Return [x, y] of the center of cell containing provided text 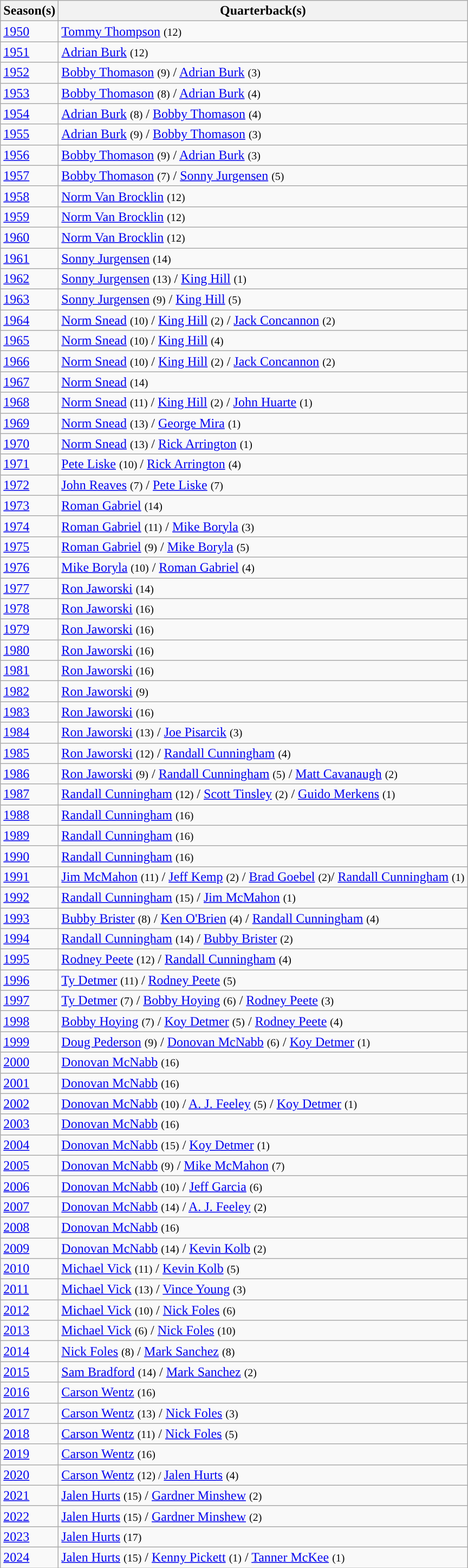
1965 [29, 341]
2013 [29, 1331]
Michael Vick (10) / Nick Foles (6) [263, 1310]
Adrian Burk (8) / Bobby Thomason (4) [263, 114]
1994 [29, 939]
2022 [29, 1516]
Sam Bradford (14) / Mark Sanchez (2) [263, 1372]
1996 [29, 980]
1966 [29, 361]
Donovan McNabb (9) / Mike McMahon (7) [263, 1165]
2009 [29, 1248]
Mike Boryla (10) / Roman Gabriel (4) [263, 567]
1981 [29, 671]
Doug Pederson (9) / Donovan McNabb (6) / Koy Detmer (1) [263, 1042]
Sonny Jurgensen (13) / King Hill (1) [263, 279]
Adrian Burk (12) [263, 52]
Nick Foles (8) / Mark Sanchez (8) [263, 1351]
Jim McMahon (11) / Jeff Kemp (2) / Brad Goebel (2)/ Randall Cunningham (1) [263, 877]
1997 [29, 1001]
1955 [29, 134]
1987 [29, 794]
1979 [29, 630]
Ron Jaworski (12) / Randall Cunningham (4) [263, 753]
1972 [29, 485]
2015 [29, 1372]
1967 [29, 382]
1964 [29, 320]
Jalen Hurts (17) [263, 1537]
1985 [29, 753]
1975 [29, 547]
Quarterback(s) [263, 11]
2007 [29, 1207]
2014 [29, 1351]
Ron Jaworski (13) / Joe Pisarcik (3) [263, 733]
Donovan McNabb (14) / A. J. Feeley (2) [263, 1207]
Bubby Brister (8) / Ken O'Brien (4) / Randall Cunningham (4) [263, 918]
1990 [29, 856]
1993 [29, 918]
Norm Snead (13) / Rick Arrington (1) [263, 444]
Randall Cunningham (15) / Jim McMahon (1) [263, 897]
2011 [29, 1290]
Michael Vick (6) / Nick Foles (10) [263, 1331]
Rodney Peete (12) / Randall Cunningham (4) [263, 960]
Norm Snead (10) / King Hill (4) [263, 341]
Carson Wentz (12) / Jalen Hurts (4) [263, 1475]
Pete Liske (10) / Rick Arrington (4) [263, 464]
John Reaves (7) / Pete Liske (7) [263, 485]
Ron Jaworski (9) / Randall Cunningham (5) / Matt Cavanaugh (2) [263, 774]
Roman Gabriel (14) [263, 506]
1973 [29, 506]
1971 [29, 464]
Norm Snead (13) / George Mira (1) [263, 423]
Roman Gabriel (9) / Mike Boryla (5) [263, 547]
Donovan McNabb (15) / Koy Detmer (1) [263, 1145]
1983 [29, 712]
Sonny Jurgensen (14) [263, 258]
2020 [29, 1475]
1968 [29, 403]
1950 [29, 31]
Bobby Thomason (8) / Adrian Burk (4) [263, 93]
1988 [29, 815]
Michael Vick (11) / Kevin Kolb (5) [263, 1269]
2001 [29, 1083]
Randall Cunningham (14) / Bubby Brister (2) [263, 939]
2000 [29, 1062]
1991 [29, 877]
2016 [29, 1392]
2006 [29, 1186]
1959 [29, 217]
1969 [29, 423]
Norm Snead (11) / King Hill (2) / John Huarte (1) [263, 403]
2010 [29, 1269]
Adrian Burk (9) / Bobby Thomason (3) [263, 134]
2004 [29, 1145]
1970 [29, 444]
1977 [29, 588]
1960 [29, 237]
Jalen Hurts (15) / Kenny Pickett (1) / Tanner McKee (1) [263, 1557]
Bobby Thomason (7) / Sonny Jurgensen (5) [263, 176]
Ty Detmer (11) / Rodney Peete (5) [263, 980]
Randall Cunningham (12) / Scott Tinsley (2) / Guido Merkens (1) [263, 794]
2012 [29, 1310]
2019 [29, 1454]
1976 [29, 567]
Bobby Hoying (7) / Koy Detmer (5) / Rodney Peete (4) [263, 1021]
Ron Jaworski (14) [263, 588]
2003 [29, 1124]
1957 [29, 176]
1952 [29, 73]
1982 [29, 691]
1984 [29, 733]
1961 [29, 258]
Tommy Thompson (12) [263, 31]
Roman Gabriel (11) / Mike Boryla (3) [263, 526]
1951 [29, 52]
1954 [29, 114]
Ron Jaworski (9) [263, 691]
Carson Wentz (11) / Nick Foles (5) [263, 1434]
2008 [29, 1227]
2021 [29, 1495]
1974 [29, 526]
1962 [29, 279]
Ty Detmer (7) / Bobby Hoying (6) / Rodney Peete (3) [263, 1001]
1992 [29, 897]
2002 [29, 1104]
1956 [29, 155]
1986 [29, 774]
1978 [29, 609]
2024 [29, 1557]
1995 [29, 960]
1980 [29, 650]
Donovan McNabb (10) / Jeff Garcia (6) [263, 1186]
2018 [29, 1434]
2017 [29, 1413]
2023 [29, 1537]
1998 [29, 1021]
1963 [29, 300]
Michael Vick (13) / Vince Young (3) [263, 1290]
Norm Snead (14) [263, 382]
Carson Wentz (13) / Nick Foles (3) [263, 1413]
1999 [29, 1042]
1953 [29, 93]
Sonny Jurgensen (9) / King Hill (5) [263, 300]
Donovan McNabb (10) / A. J. Feeley (5) / Koy Detmer (1) [263, 1104]
1958 [29, 196]
2005 [29, 1165]
Season(s) [29, 11]
Donovan McNabb (14) / Kevin Kolb (2) [263, 1248]
1989 [29, 835]
